From the cell containing the given text, extract its center point as (x, y) coordinate. 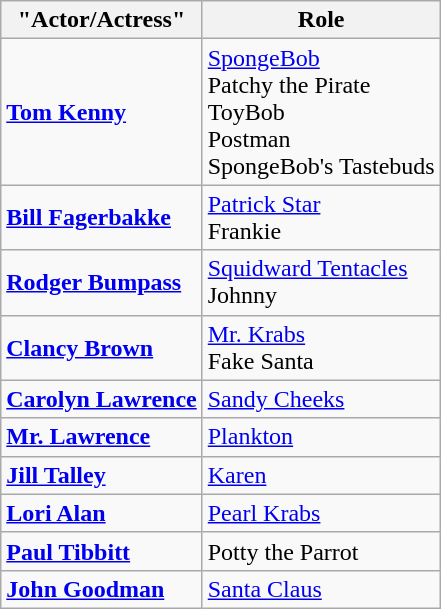
Role (321, 20)
Bill Fagerbakke (102, 218)
John Goodman (102, 589)
Plankton (321, 437)
Jill Talley (102, 475)
Patrick StarFrankie (321, 218)
Santa Claus (321, 589)
Pearl Krabs (321, 513)
"Actor/Actress" (102, 20)
Paul Tibbitt (102, 551)
Potty the Parrot (321, 551)
SpongeBobPatchy the PirateToyBobPostmanSpongeBob's Tastebuds (321, 112)
Tom Kenny (102, 112)
Carolyn Lawrence (102, 399)
Sandy Cheeks (321, 399)
Squidward TentaclesJohnny (321, 282)
Rodger Bumpass (102, 282)
Mr. Lawrence (102, 437)
Karen (321, 475)
Clancy Brown (102, 348)
Lori Alan (102, 513)
Mr. KrabsFake Santa (321, 348)
